Return (X, Y) of the center of cell containing provided text 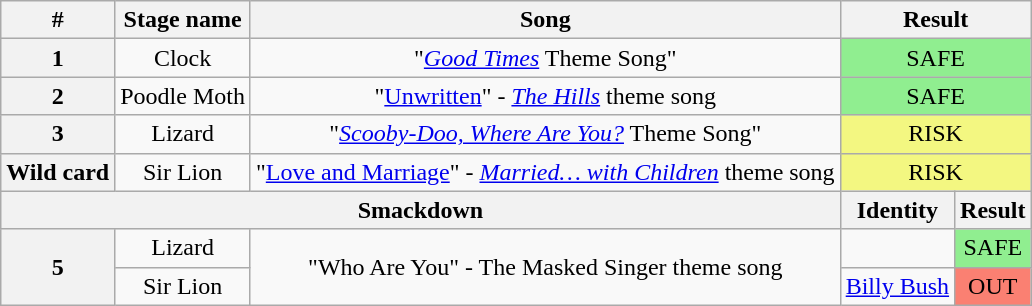
3 (58, 134)
Wild card (58, 172)
Song (545, 20)
Identity (897, 210)
Billy Bush (897, 286)
2 (58, 96)
"Who Are You" - The Masked Singer theme song (545, 267)
5 (58, 267)
OUT (993, 286)
"Love and Marriage" - Married… with Children theme song (545, 172)
"Good Times Theme Song" (545, 58)
"Scooby-Doo, Where Are You? Theme Song" (545, 134)
Stage name (183, 20)
Poodle Moth (183, 96)
Smackdown (420, 210)
Clock (183, 58)
1 (58, 58)
# (58, 20)
"Unwritten" - The Hills theme song (545, 96)
